From the cell containing the given text, extract its center point as (X, Y) coordinate. 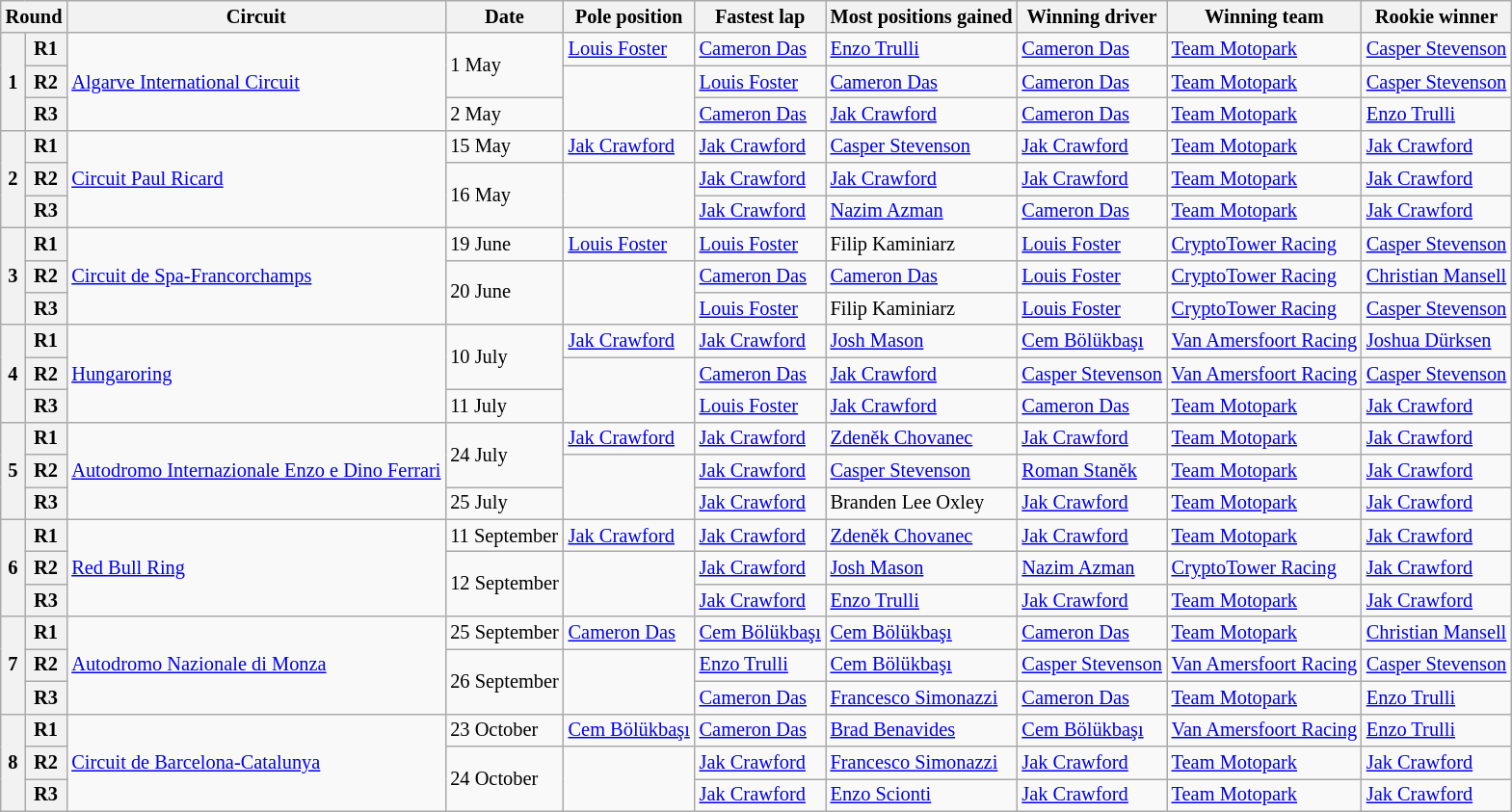
1 (13, 81)
1 May (504, 65)
Red Bull Ring (256, 568)
19 June (504, 244)
Circuit de Barcelona-Catalunya (256, 763)
2 (13, 179)
4 (13, 374)
Branden Lee Oxley (921, 503)
Autodromo Internazionale Enzo e Dino Ferrari (256, 470)
Date (504, 16)
12 September (504, 584)
7 (13, 665)
23 October (504, 730)
Most positions gained (921, 16)
15 May (504, 146)
8 (13, 763)
2 May (504, 114)
Joshua Dürksen (1436, 341)
3 (13, 275)
Autodromo Nazionale di Monza (256, 665)
5 (13, 470)
26 September (504, 680)
Brad Benavides (921, 730)
Rookie winner (1436, 16)
10 July (504, 356)
Pole position (629, 16)
Algarve International Circuit (256, 81)
Winning team (1264, 16)
25 September (504, 633)
Roman Staněk (1093, 471)
Winning driver (1093, 16)
Circuit (256, 16)
24 July (504, 455)
20 June (504, 293)
Circuit Paul Ricard (256, 179)
6 (13, 568)
11 July (504, 406)
Hungaroring (256, 374)
Round (35, 16)
25 July (504, 503)
16 May (504, 195)
Fastest lap (760, 16)
Enzo Scionti (921, 795)
11 September (504, 536)
Circuit de Spa-Francorchamps (256, 275)
24 October (504, 778)
